Capture the cell that displays the provided text and extract its (x, y) central coordinate. 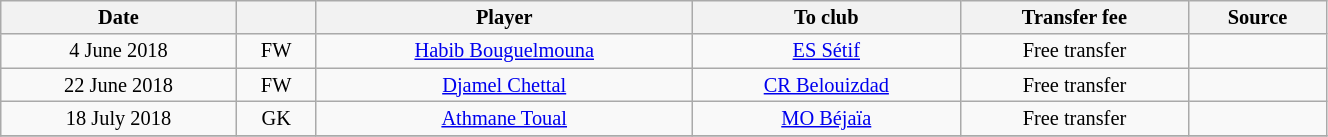
GK (276, 118)
Player (504, 17)
18 July 2018 (118, 118)
Date (118, 17)
MO Béjaïa (826, 118)
4 June 2018 (118, 51)
To club (826, 17)
Djamel Chettal (504, 85)
Habib Bouguelmouna (504, 51)
22 June 2018 (118, 85)
ES Sétif (826, 51)
CR Belouizdad (826, 85)
Athmane Toual (504, 118)
Source (1258, 17)
Transfer fee (1074, 17)
